Pinpoint the cell where the given text exists, returning its [X, Y] midpoint coordinate. 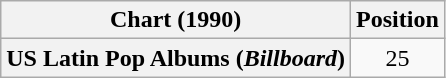
Chart (1990) [176, 20]
US Latin Pop Albums (Billboard) [176, 58]
25 [398, 58]
Position [398, 20]
